Return the (X, Y) coordinate for the center point of the cell that contains the specified text.  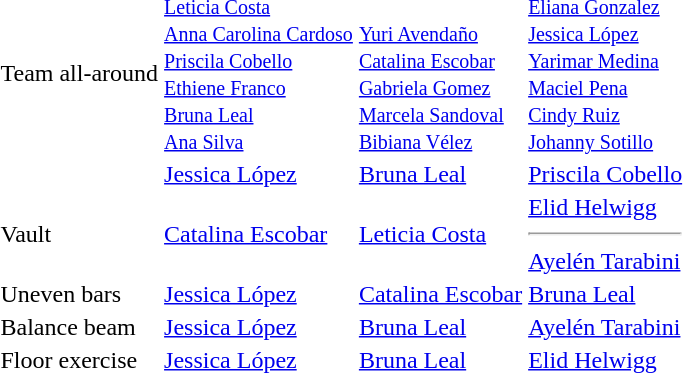
Leticia Costa (440, 234)
